Return the (x, y) coordinate for the center point of the cell that contains the specified text.  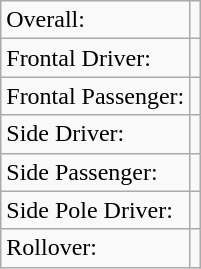
Frontal Driver: (96, 58)
Side Driver: (96, 134)
Overall: (96, 20)
Side Passenger: (96, 172)
Side Pole Driver: (96, 210)
Rollover: (96, 248)
Frontal Passenger: (96, 96)
